Scan for the cell matching the given text and deliver its [X, Y] coordinate at center. 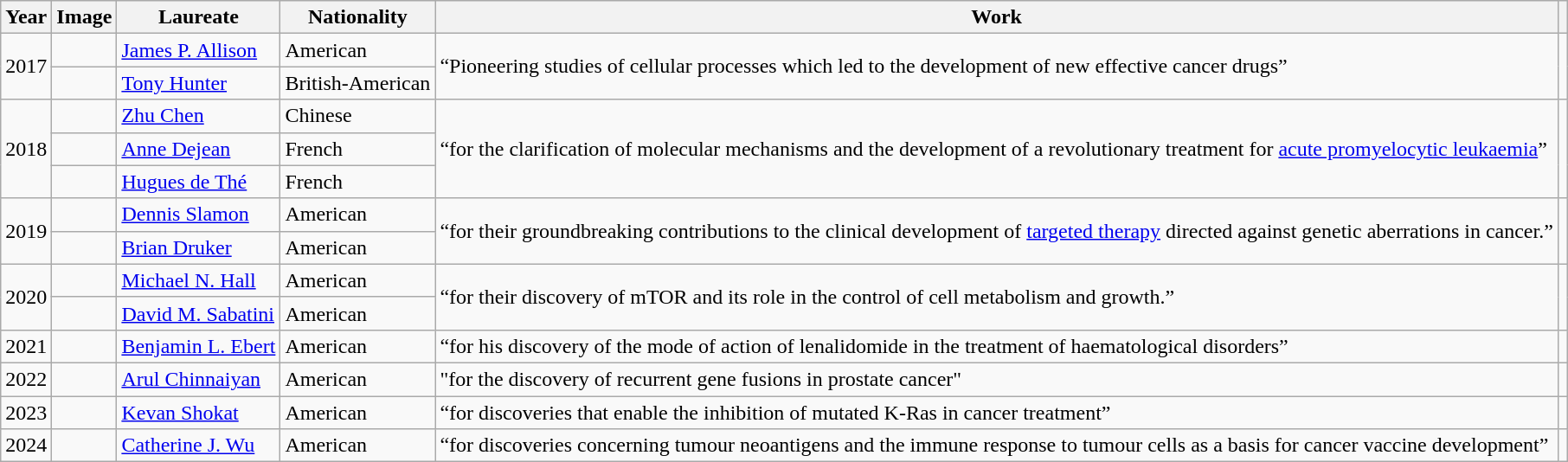
Kevan Shokat [199, 413]
Arul Chinnaiyan [199, 379]
Anne Dejean [199, 149]
British-American [358, 83]
James P. Allison [199, 50]
Michael N. Hall [199, 280]
“for their discovery of mTOR and its role in the control of cell metabolism and growth.” [997, 297]
“for discoveries that enable the inhibition of mutated K-Ras in cancer treatment” [997, 413]
"for the discovery of recurrent gene fusions in prostate cancer" [997, 379]
2019 [26, 231]
“for discoveries concerning tumour neoantigens and the immune response to tumour cells as a basis for cancer vaccine development” [997, 446]
2018 [26, 149]
Laureate [199, 17]
Hugues de Thé [199, 182]
Tony Hunter [199, 83]
2024 [26, 446]
Chinese [358, 116]
Catherine J. Wu [199, 446]
2020 [26, 297]
Dennis Slamon [199, 215]
Image [85, 17]
2017 [26, 67]
“Pioneering studies of cellular processes which led to the development of new effective cancer drugs” [997, 67]
“for his discovery of the mode of action of lenalidomide in the treatment of haematological disorders” [997, 346]
Brian Druker [199, 247]
“for the clarification of molecular mechanisms and the development of a revolutionary treatment for acute promyelocytic leukaemia” [997, 149]
Work [997, 17]
2021 [26, 346]
2023 [26, 413]
Year [26, 17]
Benjamin L. Ebert [199, 346]
Zhu Chen [199, 116]
Nationality [358, 17]
“for their groundbreaking contributions to the clinical development of targeted therapy directed against genetic aberrations in cancer.” [997, 231]
David M. Sabatini [199, 313]
2022 [26, 379]
